Find where the given text appears and provide that cell's center as [X, Y] coordinate. 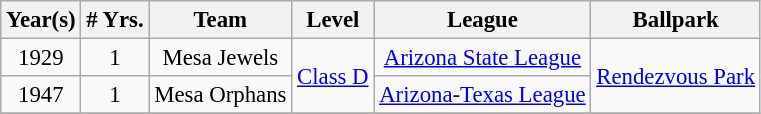
1947 [41, 95]
Arizona State League [482, 58]
Mesa Orphans [220, 95]
Mesa Jewels [220, 58]
Arizona-Texas League [482, 95]
Ballpark [676, 20]
Team [220, 20]
Class D [333, 76]
# Yrs. [115, 20]
Rendezvous Park [676, 76]
Level [333, 20]
Year(s) [41, 20]
1929 [41, 58]
League [482, 20]
